Capture the cell that displays the provided text and extract its (X, Y) central coordinate. 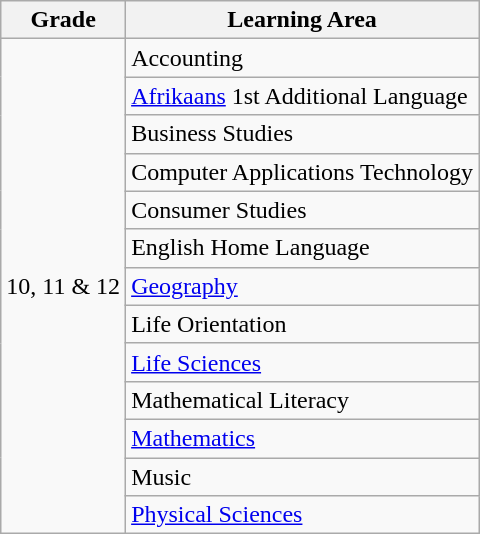
Physical Sciences (302, 515)
Grade (64, 20)
Geography (302, 286)
10, 11 & 12 (64, 286)
English Home Language (302, 248)
Life Sciences (302, 362)
Mathematical Literacy (302, 400)
Learning Area (302, 20)
Business Studies (302, 134)
Life Orientation (302, 324)
Computer Applications Technology (302, 172)
Afrikaans 1st Additional Language (302, 96)
Consumer Studies (302, 210)
Accounting (302, 58)
Mathematics (302, 438)
Music (302, 477)
